Locate the cell with the specified text and output its [X, Y] center coordinate. 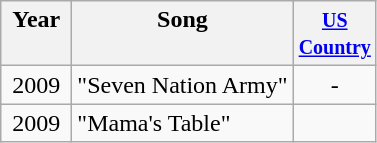
- [334, 85]
Song [182, 34]
US Country [334, 34]
"Mama's Table" [182, 123]
"Seven Nation Army" [182, 85]
Year [36, 34]
